Capture the cell that displays the provided text and extract its [X, Y] central coordinate. 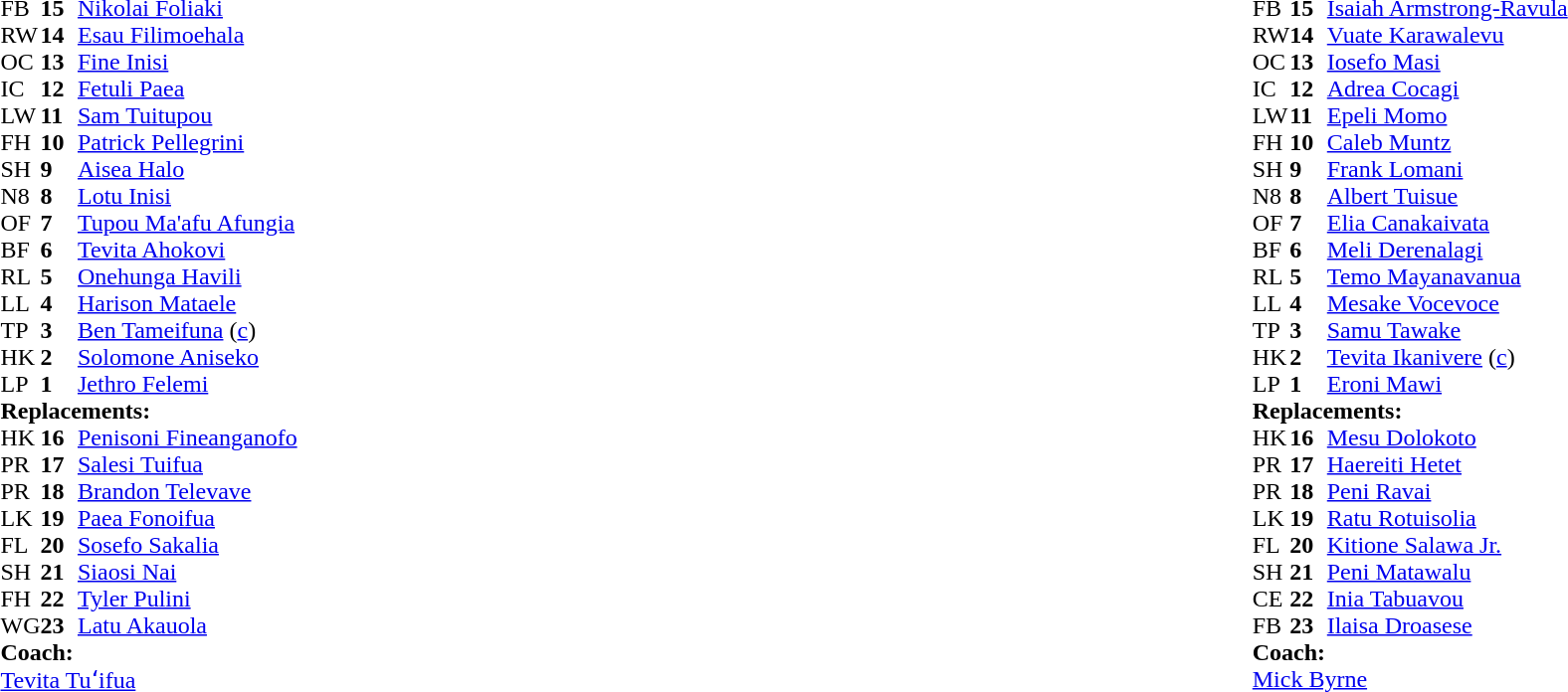
Tevita Ahokovi [187, 251]
Harison Mataele [187, 304]
Tupou Ma'afu Afungia [187, 223]
Brandon Televave [187, 491]
Tevita Ikanivere (c) [1448, 358]
Ben Tameifuna (c) [187, 330]
Siaosi Nai [187, 573]
Inia Tabuavou [1448, 599]
Epeli Momo [1448, 115]
Lotu Inisi [187, 197]
Meli Derenalagi [1448, 251]
Peni Matawalu [1448, 573]
Mesake Vocevoce [1448, 304]
Elia Canakaivata [1448, 223]
Ilaisa Droasese [1448, 626]
Sosefo Sakalia [187, 545]
Jethro Felemi [187, 384]
Caleb Muntz [1448, 143]
Haereiti Hetet [1448, 465]
Esau Filimoehala [187, 36]
Latu Akauola [187, 626]
Peni Ravai [1448, 491]
Kitione Salawa Jr. [1448, 545]
Samu Tawake [1448, 330]
Penisoni Fineanganofo [187, 437]
Eroni Mawi [1448, 384]
Fine Inisi [187, 62]
Onehunga Havili [187, 276]
Salesi Tuifua [187, 465]
Patrick Pellegrini [187, 143]
WG [20, 626]
Mesu Dolokoto [1448, 437]
Fetuli Paea [187, 89]
Frank Lomani [1448, 169]
Sam Tuitupou [187, 115]
Albert Tuisue [1448, 197]
FB [1272, 626]
CE [1272, 599]
Paea Fonoifua [187, 519]
Adrea Cocagi [1448, 89]
Vuate Karawalevu [1448, 36]
Tyler Pulini [187, 599]
Temo Mayanavanua [1448, 276]
Ratu Rotuisolia [1448, 519]
Solomone Aniseko [187, 358]
Iosefo Masi [1448, 62]
Aisea Halo [187, 169]
